Capture the cell that displays the provided text and extract its [X, Y] central coordinate. 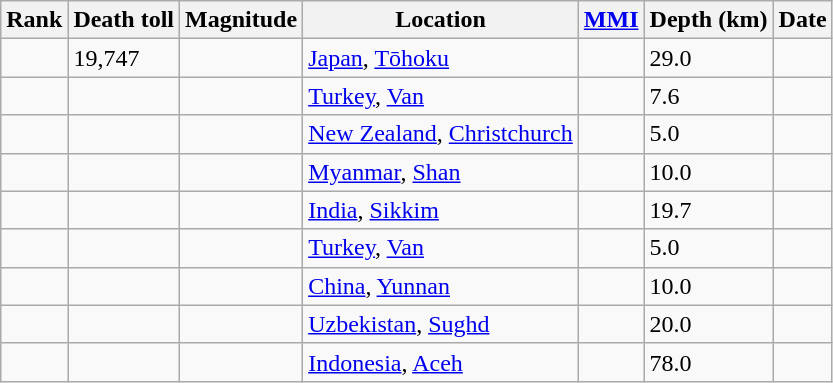
Death toll [124, 20]
Indonesia, Aceh [441, 362]
78.0 [708, 362]
Location [441, 20]
20.0 [708, 324]
Japan, Tōhoku [441, 58]
Uzbekistan, Sughd [441, 324]
MMI [611, 20]
India, Sikkim [441, 210]
Myanmar, Shan [441, 172]
Date [802, 20]
7.6 [708, 96]
19.7 [708, 210]
New Zealand, Christchurch [441, 134]
29.0 [708, 58]
Depth (km) [708, 20]
Rank [34, 20]
Magnitude [242, 20]
19,747 [124, 58]
China, Yunnan [441, 286]
